Identify which cell holds the provided text, then report its [X, Y] central coordinate. 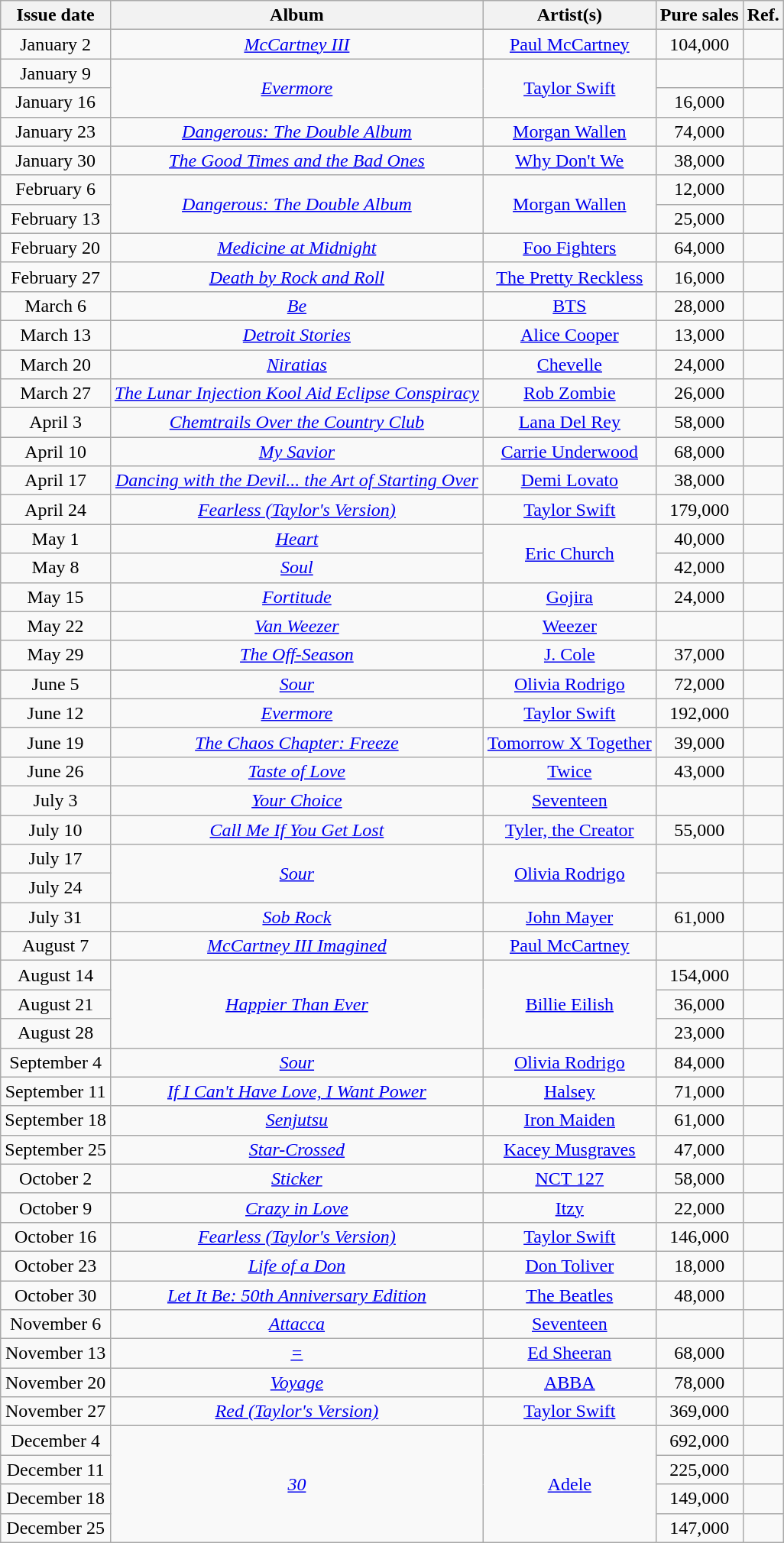
Voyage [296, 1383]
September 11 [56, 1091]
25,000 [699, 219]
Happier Than Ever [296, 1004]
225,000 [699, 1470]
72,000 [699, 684]
August 28 [56, 1033]
April 17 [56, 481]
104,000 [699, 44]
March 20 [56, 365]
154,000 [699, 975]
Medicine at Midnight [296, 248]
Tomorrow X Together [569, 742]
March 27 [56, 394]
Detroit Stories [296, 335]
November 20 [56, 1383]
78,000 [699, 1383]
March 13 [56, 335]
192,000 [699, 713]
Soul [296, 568]
Demi Lovato [569, 481]
Tyler, the Creator [569, 829]
February 13 [56, 219]
Halsey [569, 1091]
74,000 [699, 131]
October 9 [56, 1207]
13,000 [699, 335]
47,000 [699, 1149]
May 1 [56, 539]
23,000 [699, 1033]
May 22 [56, 626]
My Savior [296, 452]
June 26 [56, 771]
55,000 [699, 829]
Rob Zombie [569, 394]
Attacca [296, 1324]
26,000 [699, 394]
Your Choice [296, 800]
May 15 [56, 597]
ABBA [569, 1383]
January 16 [56, 102]
Artist(s) [569, 15]
Be [296, 306]
April 24 [56, 510]
December 18 [56, 1499]
Why Don't We [569, 160]
May 8 [56, 568]
If I Can't Have Love, I Want Power [296, 1091]
43,000 [699, 771]
Red (Taylor's Version) [296, 1412]
September 25 [56, 1149]
Iron Maiden [569, 1120]
November 6 [56, 1324]
August 21 [56, 1004]
August 7 [56, 946]
Taste of Love [296, 771]
May 29 [56, 655]
December 25 [56, 1528]
NCT 127 [569, 1178]
369,000 [699, 1412]
August 14 [56, 975]
64,000 [699, 248]
McCartney III [296, 44]
Pure sales [699, 15]
Lana Del Rey [569, 423]
Ed Sheeran [569, 1353]
October 16 [56, 1237]
40,000 [699, 539]
Adele [569, 1484]
18,000 [699, 1266]
149,000 [699, 1499]
71,000 [699, 1091]
Foo Fighters [569, 248]
McCartney III Imagined [296, 946]
July 17 [56, 859]
42,000 [699, 568]
December 4 [56, 1441]
February 27 [56, 277]
John Mayer [569, 917]
Fortitude [296, 597]
Album [296, 15]
July 3 [56, 800]
July 24 [56, 888]
October 2 [56, 1178]
Eric Church [569, 553]
The Beatles [569, 1295]
12,000 [699, 190]
June 19 [56, 742]
Itzy [569, 1207]
Chemtrails Over the Country Club [296, 423]
June 12 [56, 713]
December 11 [56, 1470]
July 10 [56, 829]
28,000 [699, 306]
Alice Cooper [569, 335]
Ref. [763, 15]
Weezer [569, 626]
Carrie Underwood [569, 452]
February 20 [56, 248]
January 23 [56, 131]
The Pretty Reckless [569, 277]
July 31 [56, 917]
Let It Be: 50th Anniversary Edition [296, 1295]
The Chaos Chapter: Freeze [296, 742]
= [296, 1353]
March 6 [56, 306]
Sticker [296, 1178]
30 [296, 1484]
The Off-Season [296, 655]
January 30 [56, 160]
Crazy in Love [296, 1207]
Billie Eilish [569, 1004]
September 18 [56, 1120]
The Lunar Injection Kool Aid Eclipse Conspiracy [296, 394]
Sob Rock [296, 917]
Twice [569, 771]
692,000 [699, 1441]
Issue date [56, 15]
Niratias [296, 365]
147,000 [699, 1528]
39,000 [699, 742]
February 6 [56, 190]
January 2 [56, 44]
Van Weezer [296, 626]
The Good Times and the Bad Ones [296, 160]
April 10 [56, 452]
November 27 [56, 1412]
June 5 [56, 684]
37,000 [699, 655]
October 30 [56, 1295]
J. Cole [569, 655]
April 3 [56, 423]
Kacey Musgraves [569, 1149]
Star-Crossed [296, 1149]
BTS [569, 306]
48,000 [699, 1295]
Senjutsu [296, 1120]
Heart [296, 539]
Call Me If You Get Lost [296, 829]
November 13 [56, 1353]
Life of a Don [296, 1266]
179,000 [699, 510]
January 9 [56, 73]
146,000 [699, 1237]
84,000 [699, 1062]
Death by Rock and Roll [296, 277]
October 23 [56, 1266]
Gojira [569, 597]
Don Toliver [569, 1266]
September 4 [56, 1062]
Chevelle [569, 365]
Dancing with the Devil... the Art of Starting Over [296, 481]
36,000 [699, 1004]
22,000 [699, 1207]
